From the cell containing the given text, extract its center point as [x, y] coordinate. 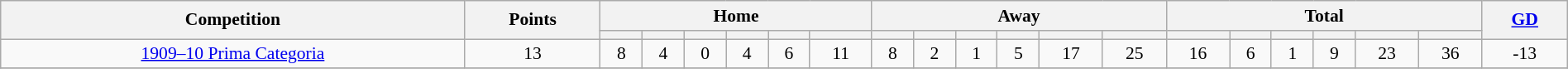
36 [1451, 53]
13 [533, 53]
2 [935, 53]
11 [840, 53]
0 [705, 53]
9 [1335, 53]
GD [1525, 20]
Competition [233, 20]
1909–10 Prima Categoria [233, 53]
Points [533, 20]
Away [1019, 16]
5 [1019, 53]
23 [1388, 53]
-13 [1525, 53]
25 [1135, 53]
16 [1198, 53]
Home [736, 16]
17 [1072, 53]
Total [1324, 16]
